Output the (x, y) coordinate of the center of the cell containing the given text.  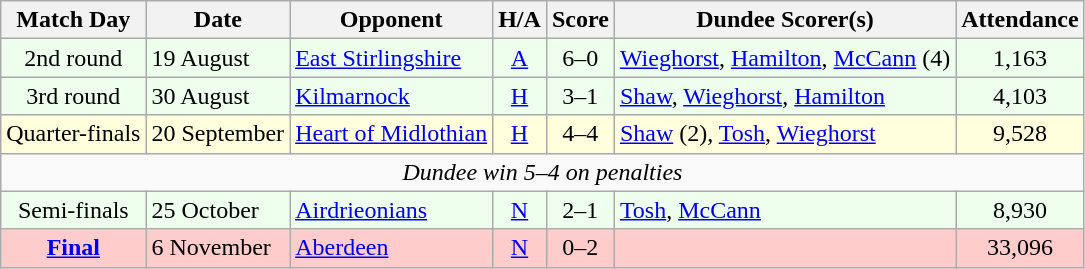
Opponent (392, 20)
Shaw, Wieghorst, Hamilton (784, 96)
Aberdeen (392, 248)
2–1 (580, 210)
Tosh, McCann (784, 210)
Dundee win 5–4 on penalties (542, 172)
8,930 (1020, 210)
25 October (218, 210)
9,528 (1020, 134)
Kilmarnock (392, 96)
A (520, 58)
Airdrieonians (392, 210)
Final (74, 248)
3rd round (74, 96)
4–4 (580, 134)
33,096 (1020, 248)
6 November (218, 248)
East Stirlingshire (392, 58)
Heart of Midlothian (392, 134)
3–1 (580, 96)
Shaw (2), Tosh, Wieghorst (784, 134)
6–0 (580, 58)
0–2 (580, 248)
2nd round (74, 58)
Quarter-finals (74, 134)
Match Day (74, 20)
19 August (218, 58)
20 September (218, 134)
30 August (218, 96)
4,103 (1020, 96)
Date (218, 20)
Wieghorst, Hamilton, McCann (4) (784, 58)
1,163 (1020, 58)
Semi-finals (74, 210)
H/A (520, 20)
Score (580, 20)
Attendance (1020, 20)
Dundee Scorer(s) (784, 20)
